Return (X, Y) of the center of cell containing provided text 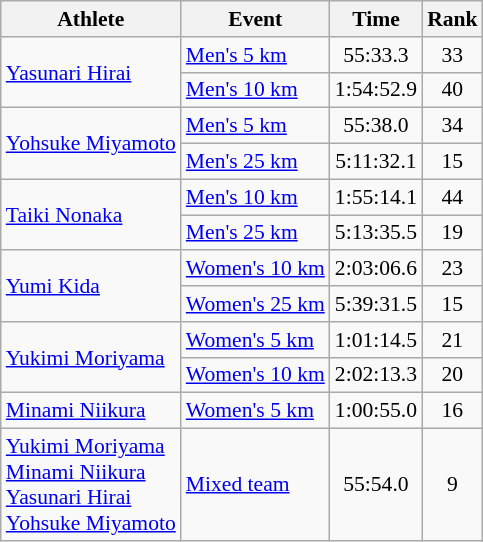
16 (452, 411)
5:39:31.5 (376, 304)
Yasunari Hirai (91, 72)
Event (256, 19)
40 (452, 90)
55:54.0 (376, 485)
55:33.3 (376, 55)
1:00:55.0 (376, 411)
Yukimi MoriyamaMinami NiikuraYasunari HiraiYohsuke Miyamoto (91, 485)
5:11:32.1 (376, 162)
1:01:14.5 (376, 340)
Women's 25 km (256, 304)
44 (452, 197)
2:02:13.3 (376, 375)
21 (452, 340)
20 (452, 375)
33 (452, 55)
Yukimi Moriyama (91, 358)
Mixed team (256, 485)
1:55:14.1 (376, 197)
5:13:35.5 (376, 233)
9 (452, 485)
Yumi Kida (91, 286)
34 (452, 126)
Athlete (91, 19)
Yohsuke Miyamoto (91, 144)
Taiki Nonaka (91, 214)
19 (452, 233)
Time (376, 19)
23 (452, 269)
55:38.0 (376, 126)
Minami Niikura (91, 411)
Rank (452, 19)
1:54:52.9 (376, 90)
2:03:06.6 (376, 269)
